Return (x, y) of the center of cell containing provided text 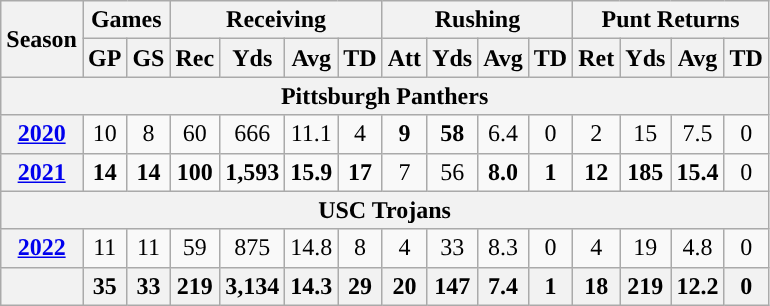
14.8 (312, 248)
4.8 (698, 248)
10 (104, 134)
USC Trojans (385, 210)
20 (404, 286)
875 (252, 248)
2020 (42, 134)
7 (404, 172)
14.3 (312, 286)
Punt Returns (671, 20)
147 (452, 286)
Receiving (276, 20)
2 (596, 134)
Rec (195, 58)
Season (42, 39)
1,593 (252, 172)
2021 (42, 172)
Att (404, 58)
2022 (42, 248)
35 (104, 286)
12.2 (698, 286)
Ret (596, 58)
60 (195, 134)
29 (360, 286)
8.0 (504, 172)
GS (148, 58)
17 (360, 172)
666 (252, 134)
15 (646, 134)
58 (452, 134)
56 (452, 172)
3,134 (252, 286)
185 (646, 172)
100 (195, 172)
11.1 (312, 134)
7.4 (504, 286)
12 (596, 172)
Pittsburgh Panthers (385, 96)
19 (646, 248)
Rushing (478, 20)
Games (126, 20)
7.5 (698, 134)
59 (195, 248)
GP (104, 58)
9 (404, 134)
6.4 (504, 134)
18 (596, 286)
8.3 (504, 248)
15.9 (312, 172)
15.4 (698, 172)
